Return (X, Y) of the center of cell containing provided text 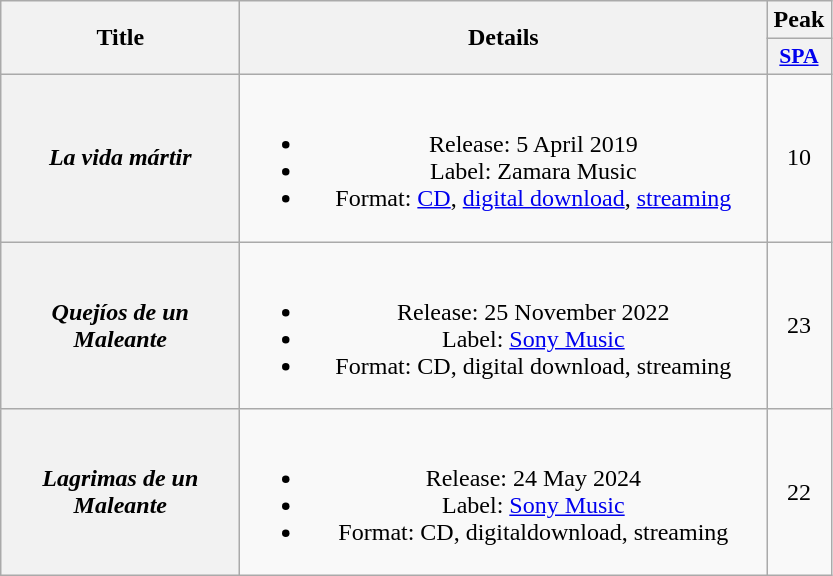
23 (799, 326)
10 (799, 158)
Lagrimas de un Maleante (120, 492)
Release: 5 April 2019Label: Zamara MusicFormat: CD, digital download, streaming (504, 158)
Release: 25 November 2022Label: Sony MusicFormat: CD, digital download, streaming (504, 326)
SPA (799, 57)
22 (799, 492)
La vida mártir (120, 158)
Release: 24 May 2024Label: Sony MusicFormat: CD, digitaldownload, streaming (504, 492)
Title (120, 38)
Peak (799, 20)
Details (504, 38)
Quejíos de un Maleante (120, 326)
